Identify which cell holds the provided text, then report its [X, Y] central coordinate. 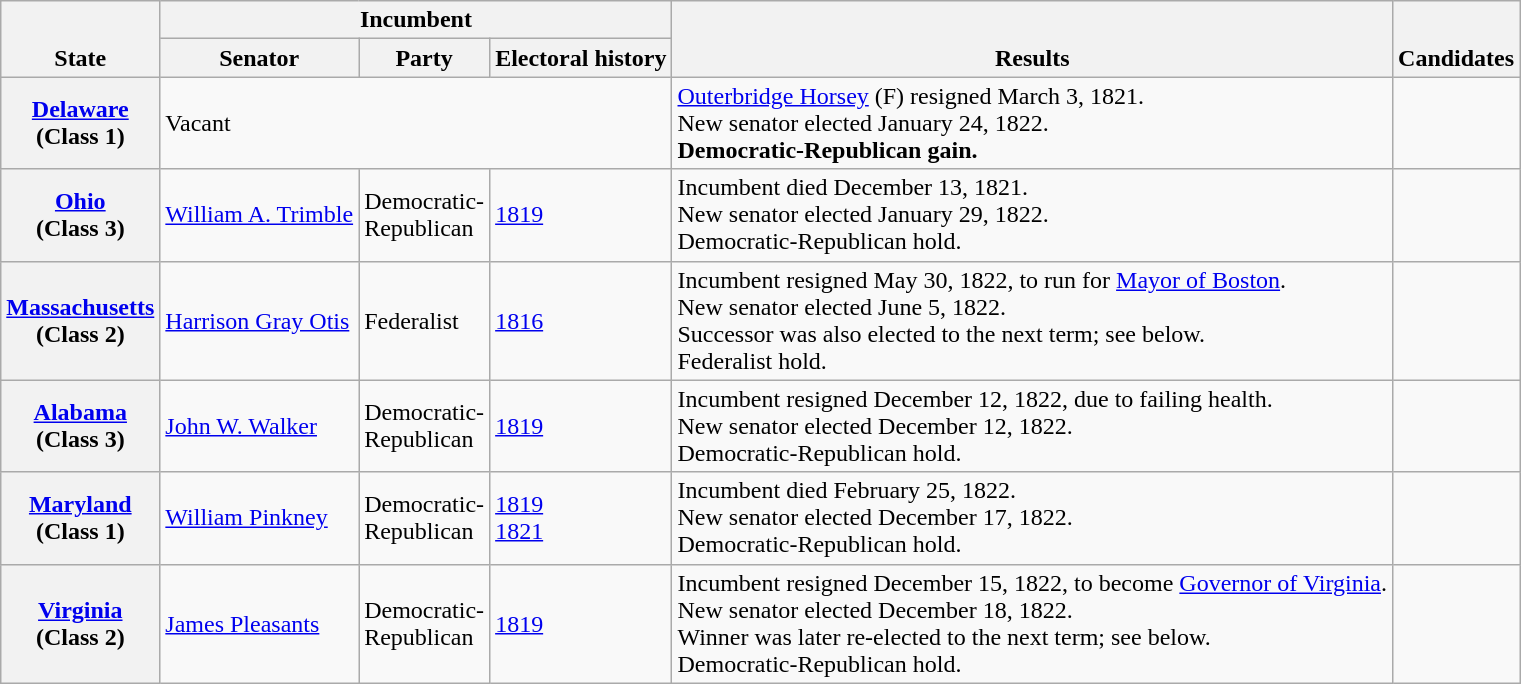
Senator [260, 58]
1816 [581, 320]
Maryland(Class 1) [80, 518]
Results [1032, 39]
Outerbridge Horsey (F) resigned March 3, 1821.New senator elected January 24, 1822.Democratic-Republican gain. [1032, 123]
Incumbent died February 25, 1822.New senator elected December 17, 1822.Democratic-Republican hold. [1032, 518]
Virginia(Class 2) [80, 624]
Incumbent resigned December 12, 1822, due to failing health.New senator elected December 12, 1822.Democratic-Republican hold. [1032, 426]
Electoral history [581, 58]
William A. Trimble [260, 215]
Incumbent [416, 20]
Party [424, 58]
1819 1821 [581, 518]
Vacant [416, 123]
Massachusetts(Class 2) [80, 320]
Ohio(Class 3) [80, 215]
State [80, 39]
Candidates [1456, 39]
Harrison Gray Otis [260, 320]
William Pinkney [260, 518]
Incumbent died December 13, 1821.New senator elected January 29, 1822.Democratic-Republican hold. [1032, 215]
John W. Walker [260, 426]
Federalist [424, 320]
Delaware(Class 1) [80, 123]
Alabama(Class 3) [80, 426]
James Pleasants [260, 624]
